Extract the (x, y) coordinate from the center of the cell holding the provided text.  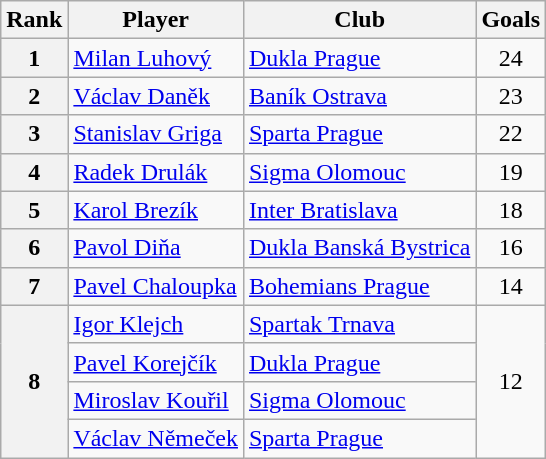
Pavol Diňa (156, 248)
12 (511, 381)
22 (511, 134)
Spartak Trnava (359, 324)
Václav Němeček (156, 438)
Baník Ostrava (359, 96)
8 (34, 381)
Milan Luhový (156, 58)
Bohemians Prague (359, 286)
Rank (34, 20)
Karol Brezík (156, 210)
3 (34, 134)
5 (34, 210)
18 (511, 210)
1 (34, 58)
Dukla Banská Bystrica (359, 248)
Player (156, 20)
7 (34, 286)
Miroslav Kouřil (156, 400)
4 (34, 172)
14 (511, 286)
Václav Daněk (156, 96)
Goals (511, 20)
16 (511, 248)
Igor Klejch (156, 324)
Club (359, 20)
6 (34, 248)
Pavel Korejčík (156, 362)
Inter Bratislava (359, 210)
23 (511, 96)
19 (511, 172)
2 (34, 96)
Stanislav Griga (156, 134)
Pavel Chaloupka (156, 286)
Radek Drulák (156, 172)
24 (511, 58)
